Determine the [x, y] coordinate at the center of the cell enclosing the given text.  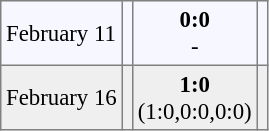
0:0- [194, 33]
February 16 [62, 97]
1:0(1:0,0:0,0:0) [194, 97]
February 11 [62, 33]
